Search for the cell housing the specified text and yield its (x, y) center coordinate. 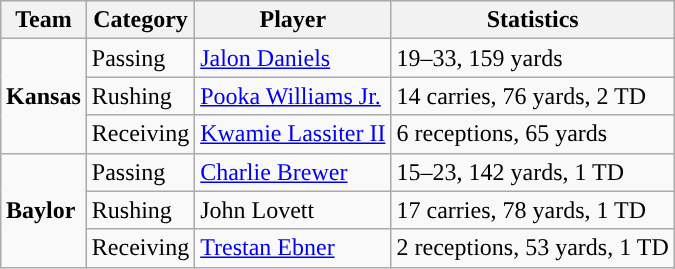
Player (293, 20)
14 carries, 76 yards, 2 TD (532, 96)
Jalon Daniels (293, 58)
Statistics (532, 20)
Pooka Williams Jr. (293, 96)
Charlie Brewer (293, 172)
Kansas (44, 96)
Trestan Ebner (293, 248)
John Lovett (293, 210)
Team (44, 20)
Category (140, 20)
2 receptions, 53 yards, 1 TD (532, 248)
6 receptions, 65 yards (532, 134)
Kwamie Lassiter II (293, 134)
19–33, 159 yards (532, 58)
Baylor (44, 210)
15–23, 142 yards, 1 TD (532, 172)
17 carries, 78 yards, 1 TD (532, 210)
